Detect which cell encompasses the target text, then output its (X, Y) center coordinate. 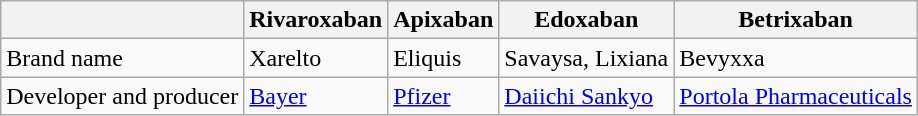
Apixaban (444, 20)
Bayer (316, 96)
Savaysa, Lixiana (586, 58)
Brand name (122, 58)
Portola Pharmaceuticals (796, 96)
Bevyxxa (796, 58)
Betrixaban (796, 20)
Edoxaban (586, 20)
Daiichi Sankyo (586, 96)
Eliquis (444, 58)
Pfizer (444, 96)
Xarelto (316, 58)
Developer and producer (122, 96)
Rivaroxaban (316, 20)
